Identify which cell holds the provided text, then report its [X, Y] central coordinate. 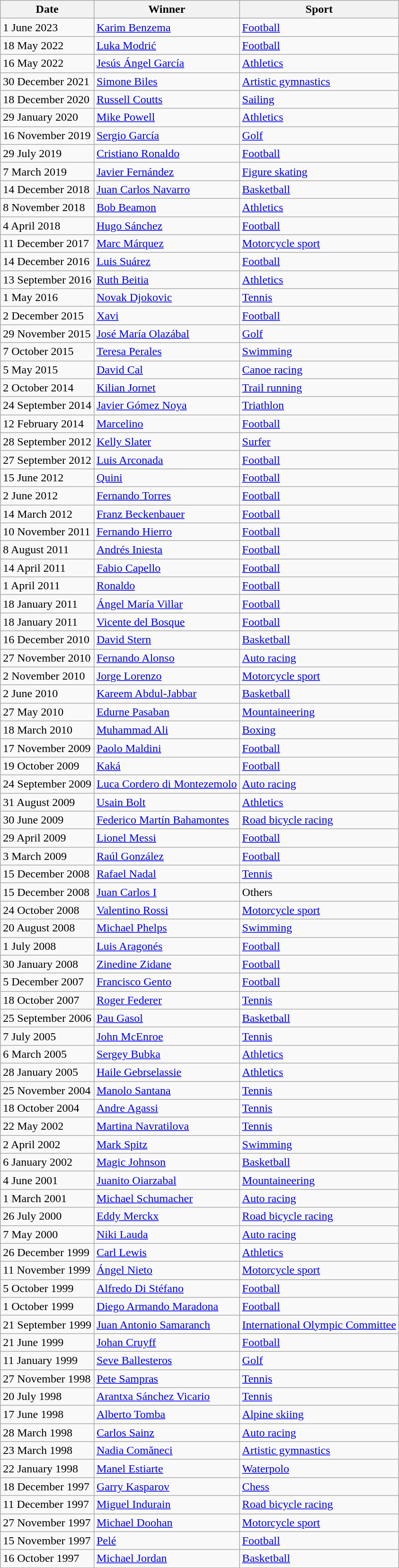
Xavi [167, 316]
Date [47, 9]
José María Olazábal [167, 334]
Andre Agassi [167, 1108]
1 May 2016 [47, 298]
Carlos Sainz [167, 1433]
21 June 1999 [47, 1342]
Niki Lauda [167, 1234]
Trail running [319, 388]
12 February 2014 [47, 424]
Carl Lewis [167, 1252]
Miguel Indurain [167, 1505]
Fernando Torres [167, 496]
Canoe racing [319, 370]
3 March 2009 [47, 856]
Winner [167, 9]
Juan Carlos Navarro [167, 189]
Michael Schumacher [167, 1198]
23 March 1998 [47, 1451]
2 December 2015 [47, 316]
18 October 2007 [47, 1000]
Diego Armando Maradona [167, 1306]
14 April 2011 [47, 568]
Fernando Alonso [167, 658]
18 October 2004 [47, 1108]
4 April 2018 [47, 226]
17 November 2009 [47, 748]
4 June 2001 [47, 1180]
Alfredo Di Stéfano [167, 1288]
2 June 2012 [47, 496]
Surfer [319, 442]
27 November 1997 [47, 1523]
16 December 2010 [47, 640]
Marc Márquez [167, 244]
John McEnroe [167, 1036]
16 November 2019 [47, 135]
Kelly Slater [167, 442]
28 January 2005 [47, 1072]
Garry Kasparov [167, 1487]
26 July 2000 [47, 1216]
Raúl González [167, 856]
Juan Antonio Samaranch [167, 1324]
Luka Modrić [167, 45]
29 January 2020 [47, 117]
15 November 1997 [47, 1541]
31 August 2009 [47, 802]
Arantxa Sánchez Vicario [167, 1397]
19 October 2009 [47, 766]
14 December 2016 [47, 262]
8 November 2018 [47, 207]
7 July 2005 [47, 1036]
5 May 2015 [47, 370]
20 August 2008 [47, 928]
24 September 2014 [47, 406]
27 September 2012 [47, 460]
Javier Gómez Noya [167, 406]
Ángel Nieto [167, 1270]
1 June 2023 [47, 27]
25 November 2004 [47, 1090]
24 October 2008 [47, 910]
Novak Djokovic [167, 298]
Luca Cordero di Montezemolo [167, 784]
Roger Federer [167, 1000]
11 December 2017 [47, 244]
Fabio Capello [167, 568]
Waterpolo [319, 1469]
30 June 2009 [47, 820]
Manolo Santana [167, 1090]
11 November 1999 [47, 1270]
Federico Martín Bahamontes [167, 820]
10 November 2011 [47, 532]
1 July 2008 [47, 946]
11 December 1997 [47, 1505]
21 September 1999 [47, 1324]
18 March 2010 [47, 730]
Magic Johnson [167, 1162]
Lionel Messi [167, 838]
Michael Jordan [167, 1559]
13 September 2016 [47, 280]
Sergio García [167, 135]
Alpine skiing [319, 1415]
Michael Phelps [167, 928]
Francisco Gento [167, 982]
Ronaldo [167, 586]
26 December 1999 [47, 1252]
International Olympic Committee [319, 1324]
Jorge Lorenzo [167, 676]
29 April 2009 [47, 838]
Luis Suárez [167, 262]
Ruth Beitia [167, 280]
Kareem Abdul-Jabbar [167, 694]
Seve Ballesteros [167, 1360]
Andrés Iniesta [167, 550]
14 December 2018 [47, 189]
20 July 1998 [47, 1397]
Valentino Rossi [167, 910]
Zinedine Zidane [167, 964]
6 March 2005 [47, 1054]
30 December 2021 [47, 81]
Pau Gasol [167, 1018]
Alberto Tomba [167, 1415]
Figure skating [319, 171]
25 September 2006 [47, 1018]
Luis Aragonés [167, 946]
Teresa Perales [167, 352]
Pelé [167, 1541]
2 June 2010 [47, 694]
15 June 2012 [47, 478]
28 September 2012 [47, 442]
Russell Coutts [167, 99]
6 January 2002 [47, 1162]
Others [319, 892]
Marcelino [167, 424]
Sport [319, 9]
Juanito Oiarzabal [167, 1180]
Haile Gebrselassie [167, 1072]
22 January 1998 [47, 1469]
16 October 1997 [47, 1559]
Eddy Merckx [167, 1216]
7 March 2019 [47, 171]
8 August 2011 [47, 550]
Triathlon [319, 406]
Cristiano Ronaldo [167, 153]
Bob Beamon [167, 207]
Hugo Sánchez [167, 226]
Jesús Ángel García [167, 63]
1 October 1999 [47, 1306]
Simone Biles [167, 81]
Edurne Pasaban [167, 712]
Kaká [167, 766]
Boxing [319, 730]
Chess [319, 1487]
Nadia Comăneci [167, 1451]
Muhammad Ali [167, 730]
1 March 2001 [47, 1198]
18 December 2020 [47, 99]
Mark Spitz [167, 1144]
5 October 1999 [47, 1288]
Paolo Maldini [167, 748]
Usain Bolt [167, 802]
Juan Carlos I [167, 892]
27 May 2010 [47, 712]
Rafael Nadal [167, 874]
29 November 2015 [47, 334]
Johan Cruyff [167, 1342]
24 September 2009 [47, 784]
2 November 2010 [47, 676]
David Cal [167, 370]
28 March 1998 [47, 1433]
18 May 2022 [47, 45]
Pete Sampras [167, 1379]
Franz Beckenbauer [167, 514]
18 December 1997 [47, 1487]
Sailing [319, 99]
Javier Fernández [167, 171]
16 May 2022 [47, 63]
7 October 2015 [47, 352]
30 January 2008 [47, 964]
Karim Benzema [167, 27]
1 April 2011 [47, 586]
Luis Arconada [167, 460]
Vicente del Bosque [167, 622]
Martina Navratilova [167, 1126]
Mike Powell [167, 117]
27 November 2010 [47, 658]
14 March 2012 [47, 514]
Fernando Hierro [167, 532]
Quini [167, 478]
22 May 2002 [47, 1126]
11 January 1999 [47, 1360]
7 May 2000 [47, 1234]
Sergey Bubka [167, 1054]
Kilian Jornet [167, 388]
2 October 2014 [47, 388]
5 December 2007 [47, 982]
Manel Estiarte [167, 1469]
2 April 2002 [47, 1144]
Ángel María Villar [167, 604]
27 November 1998 [47, 1379]
17 June 1998 [47, 1415]
29 July 2019 [47, 153]
Michael Doohan [167, 1523]
David Stern [167, 640]
